Locate the cell with the specified text and output its [x, y] center coordinate. 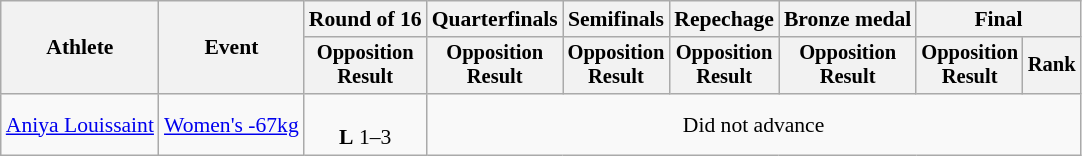
Final [998, 19]
L 1–3 [366, 124]
Rank [1052, 66]
Semifinals [616, 19]
Bronze medal [848, 19]
Did not advance [754, 124]
Round of 16 [366, 19]
Athlete [80, 48]
Women's -67kg [232, 124]
Repechage [724, 19]
Quarterfinals [495, 19]
Event [232, 48]
Aniya Louissaint [80, 124]
